Provide the [x, y] coordinate of the cell's center where the given text is located.  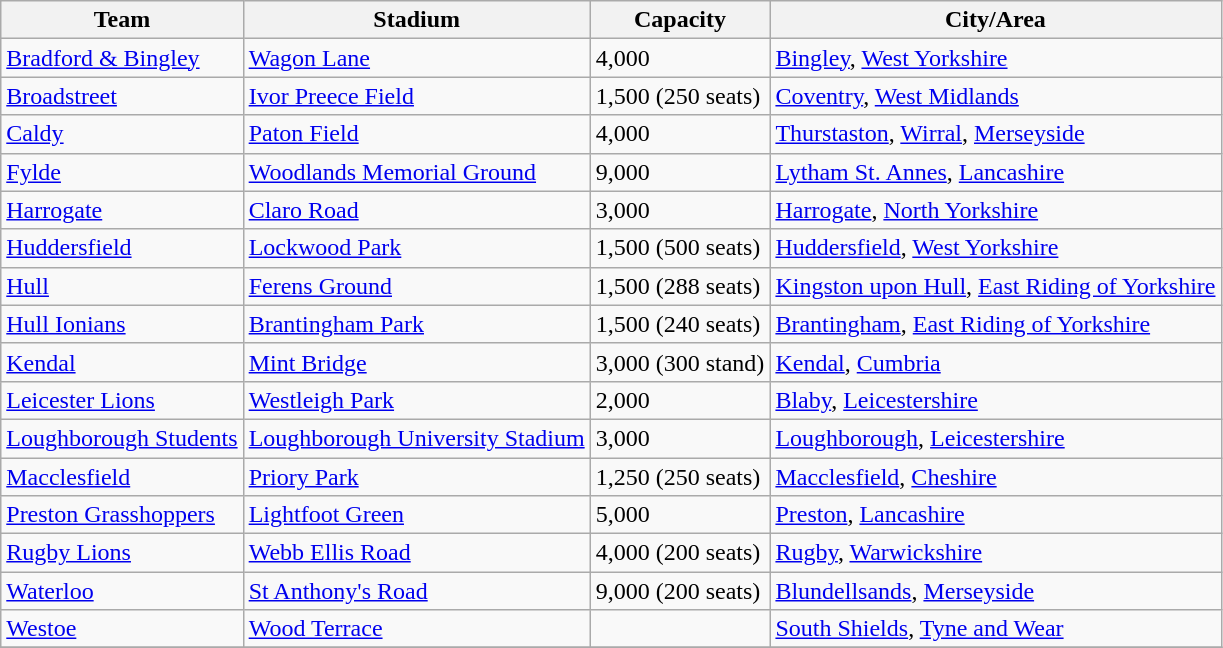
Westoe [122, 629]
1,250 (250 seats) [680, 477]
Harrogate, North Yorkshire [996, 210]
Kendal [122, 362]
Caldy [122, 134]
Webb Ellis Road [416, 553]
4,000 (200 seats) [680, 553]
Fylde [122, 172]
Lockwood Park [416, 248]
Loughborough Students [122, 438]
City/Area [996, 20]
Huddersfield, West Yorkshire [996, 248]
2,000 [680, 400]
South Shields, Tyne and Wear [996, 629]
9,000 [680, 172]
Woodlands Memorial Ground [416, 172]
1,500 (250 seats) [680, 96]
Bingley, West Yorkshire [996, 58]
Coventry, West Midlands [996, 96]
Claro Road [416, 210]
Hull [122, 286]
Bradford & Bingley [122, 58]
Preston Grasshoppers [122, 515]
Brantingham, East Riding of Yorkshire [996, 324]
Blundellsands, Merseyside [996, 591]
Macclesfield, Cheshire [996, 477]
Lytham St. Annes, Lancashire [996, 172]
Brantingham Park [416, 324]
5,000 [680, 515]
3,000 (300 stand) [680, 362]
Huddersfield [122, 248]
Leicester Lions [122, 400]
Loughborough University Stadium [416, 438]
1,500 (240 seats) [680, 324]
Wood Terrace [416, 629]
Lightfoot Green [416, 515]
St Anthony's Road [416, 591]
Stadium [416, 20]
Ferens Ground [416, 286]
Ivor Preece Field [416, 96]
1,500 (500 seats) [680, 248]
Waterloo [122, 591]
Kingston upon Hull, East Riding of Yorkshire [996, 286]
Wagon Lane [416, 58]
Hull Ionians [122, 324]
Priory Park [416, 477]
Westleigh Park [416, 400]
Rugby Lions [122, 553]
Thurstaston, Wirral, Merseyside [996, 134]
Macclesfield [122, 477]
Capacity [680, 20]
9,000 (200 seats) [680, 591]
Rugby, Warwickshire [996, 553]
Harrogate [122, 210]
Broadstreet [122, 96]
Team [122, 20]
Paton Field [416, 134]
Kendal, Cumbria [996, 362]
Preston, Lancashire [996, 515]
Mint Bridge [416, 362]
Loughborough, Leicestershire [996, 438]
1,500 (288 seats) [680, 286]
Blaby, Leicestershire [996, 400]
